Capture the cell that displays the provided text and extract its (X, Y) central coordinate. 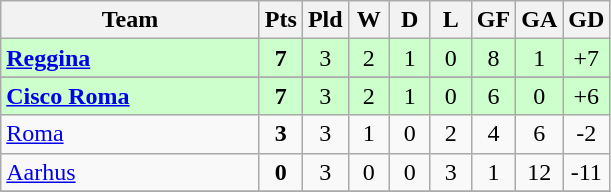
D (410, 20)
Team (130, 20)
8 (493, 58)
+7 (586, 58)
GF (493, 20)
Cisco Roma (130, 96)
Reggina (130, 58)
Pld (325, 20)
Aarhus (130, 172)
Pts (280, 20)
-2 (586, 134)
-11 (586, 172)
W (368, 20)
+6 (586, 96)
L (450, 20)
4 (493, 134)
Roma (130, 134)
GD (586, 20)
GA (540, 20)
12 (540, 172)
